Detect which cell encompasses the target text, then output its [x, y] center coordinate. 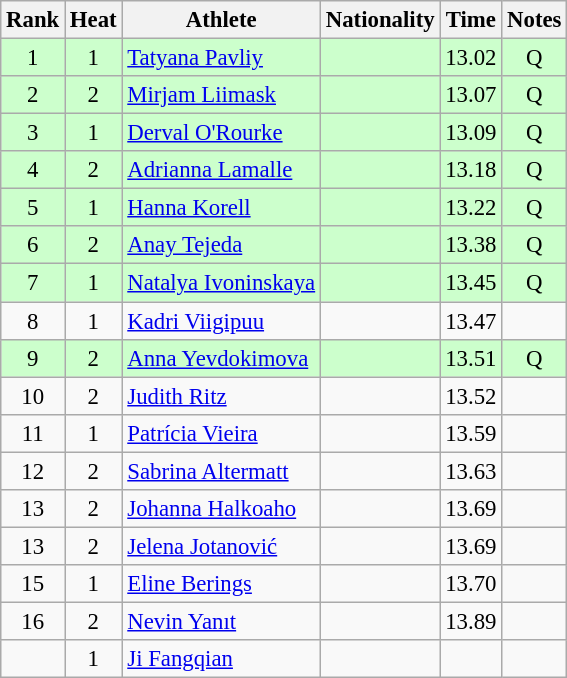
Adrianna Lamalle [221, 170]
13.02 [471, 58]
15 [33, 584]
4 [33, 170]
Anay Tejeda [221, 245]
16 [33, 621]
13.89 [471, 621]
Patrícia Vieira [221, 433]
Tatyana Pavliy [221, 58]
11 [33, 433]
Rank [33, 20]
Ji Fangqian [221, 659]
10 [33, 396]
Natalya Ivoninskaya [221, 283]
3 [33, 133]
13.07 [471, 95]
Heat [94, 20]
Nevin Yanıt [221, 621]
6 [33, 245]
13.22 [471, 208]
Eline Berings [221, 584]
9 [33, 358]
13.70 [471, 584]
13.59 [471, 433]
Anna Yevdokimova [221, 358]
Judith Ritz [221, 396]
13.45 [471, 283]
Johanna Halkoaho [221, 509]
13.18 [471, 170]
5 [33, 208]
Sabrina Altermatt [221, 471]
8 [33, 321]
Jelena Jotanović [221, 546]
Athlete [221, 20]
13.09 [471, 133]
Mirjam Liimask [221, 95]
Derval O'Rourke [221, 133]
13.63 [471, 471]
Kadri Viigipuu [221, 321]
Time [471, 20]
7 [33, 283]
13.38 [471, 245]
13.47 [471, 321]
13.51 [471, 358]
Nationality [380, 20]
Hanna Korell [221, 208]
12 [33, 471]
Notes [534, 20]
13.52 [471, 396]
